Find where the given text appears and provide that cell's center as [x, y] coordinate. 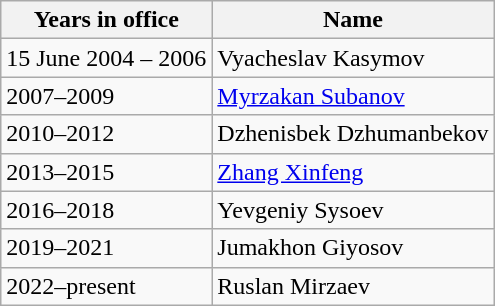
Jumakhon Giyosov [353, 248]
2010–2012 [106, 134]
2007–2009 [106, 96]
15 June 2004 – 2006 [106, 58]
2019–2021 [106, 248]
2013–2015 [106, 172]
Vyacheslav Kasymov [353, 58]
Ruslan Mirzaev [353, 286]
2022–present [106, 286]
Myrzakan Subanov [353, 96]
2016–2018 [106, 210]
Name [353, 20]
Dzhenisbek Dzhumanbekov [353, 134]
Zhang Xinfeng [353, 172]
Years in office [106, 20]
Yevgeniy Sysoev [353, 210]
